Identify which cell holds the provided text, then report its [x, y] central coordinate. 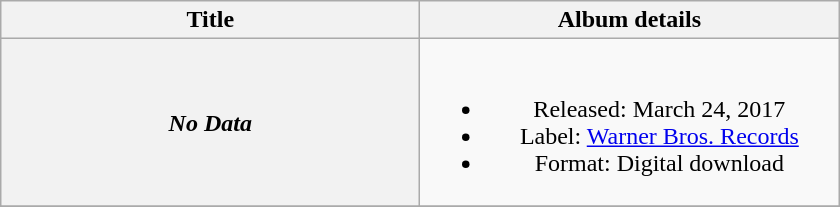
Title [210, 20]
No Data [210, 122]
Album details [630, 20]
Released: March 24, 2017Label: Warner Bros. RecordsFormat: Digital download [630, 122]
